Provide the [X, Y] coordinate of the cell's center where the given text is located.  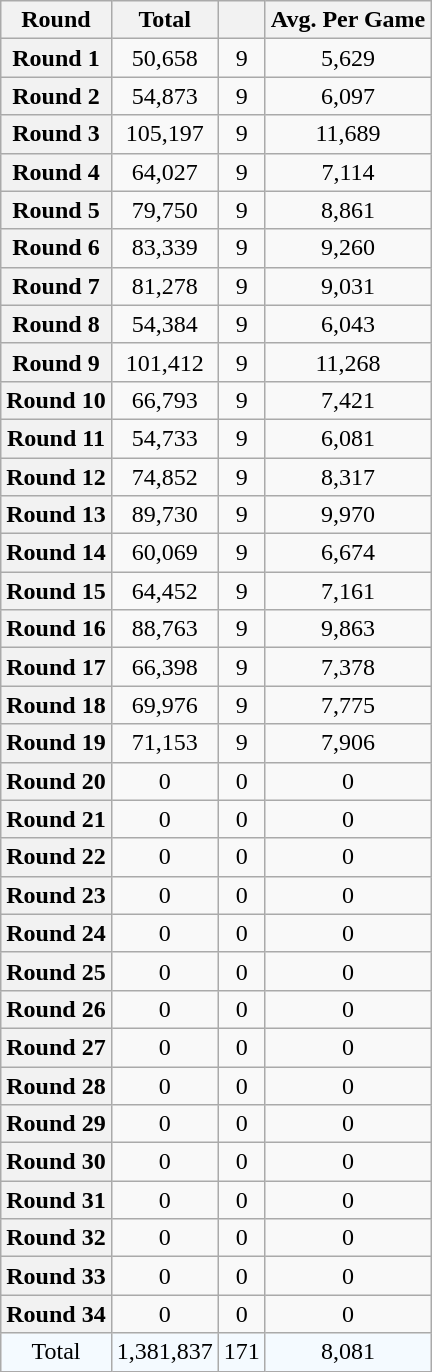
Round 27 [56, 1047]
7,114 [348, 172]
9,863 [348, 629]
7,775 [348, 705]
Avg. Per Game [348, 20]
Round 14 [56, 553]
Round 7 [56, 286]
64,027 [164, 172]
9,260 [348, 248]
Round 9 [56, 362]
7,378 [348, 667]
171 [242, 1352]
6,674 [348, 553]
11,268 [348, 362]
9,031 [348, 286]
8,861 [348, 210]
79,750 [164, 210]
Round 20 [56, 781]
6,043 [348, 324]
Round 31 [56, 1200]
Round 25 [56, 971]
Round 5 [56, 210]
Round 2 [56, 96]
Round 18 [56, 705]
Round 32 [56, 1238]
88,763 [164, 629]
7,161 [348, 591]
Round 23 [56, 895]
60,069 [164, 553]
Round 16 [56, 629]
8,081 [348, 1352]
64,452 [164, 591]
Round 30 [56, 1162]
Round 10 [56, 400]
66,793 [164, 400]
7,421 [348, 400]
Round 33 [56, 1276]
Round 22 [56, 857]
8,317 [348, 477]
6,097 [348, 96]
Round 29 [56, 1124]
81,278 [164, 286]
50,658 [164, 58]
Round 12 [56, 477]
69,976 [164, 705]
54,873 [164, 96]
89,730 [164, 515]
Round 34 [56, 1314]
Round 1 [56, 58]
Round 26 [56, 1009]
6,081 [348, 438]
101,412 [164, 362]
105,197 [164, 134]
11,689 [348, 134]
Round 19 [56, 743]
Round 11 [56, 438]
66,398 [164, 667]
5,629 [348, 58]
Round 17 [56, 667]
9,970 [348, 515]
Round 24 [56, 933]
1,381,837 [164, 1352]
Round 15 [56, 591]
Round 6 [56, 248]
Round 28 [56, 1085]
54,384 [164, 324]
7,906 [348, 743]
Round 3 [56, 134]
71,153 [164, 743]
Round 21 [56, 819]
Round 8 [56, 324]
83,339 [164, 248]
54,733 [164, 438]
74,852 [164, 477]
Round [56, 20]
Round 4 [56, 172]
Round 13 [56, 515]
